Return [x, y] of the center of cell containing provided text 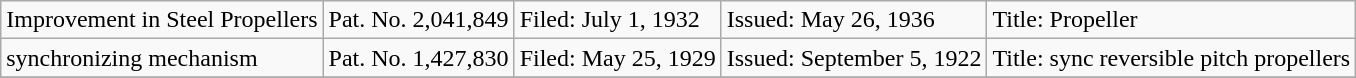
Filed: July 1, 1932 [618, 20]
Issued: September 5, 1922 [854, 58]
synchronizing mechanism [162, 58]
Filed: May 25, 1929 [618, 58]
Title: Propeller [1172, 20]
Improvement in Steel Propellers [162, 20]
Issued: May 26, 1936 [854, 20]
Pat. No. 1,427,830 [418, 58]
Pat. No. 2,041,849 [418, 20]
Title: sync reversible pitch propellers [1172, 58]
